Detect which cell encompasses the target text, then output its (x, y) center coordinate. 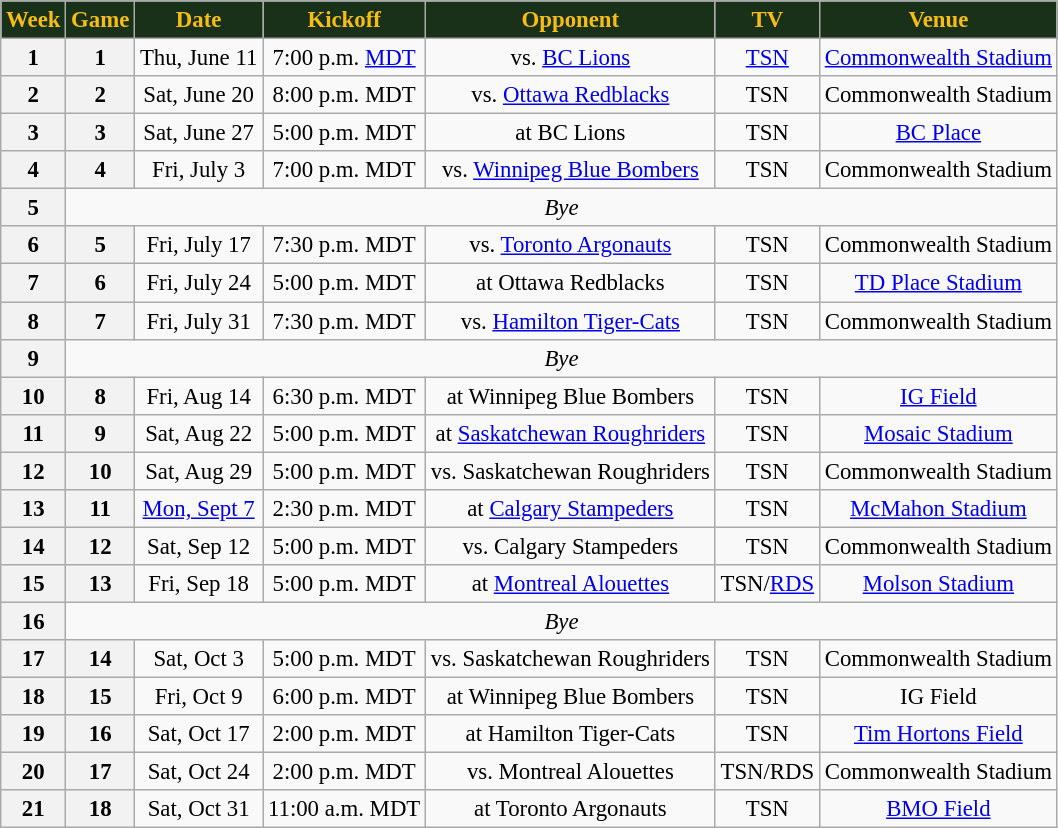
at BC Lions (571, 133)
Mon, Sept 7 (199, 509)
at Calgary Stampeders (571, 509)
Molson Stadium (938, 584)
Tim Hortons Field (938, 734)
at Ottawa Redblacks (571, 283)
BC Place (938, 133)
Week (34, 20)
Sat, Oct 17 (199, 734)
Sat, Oct 31 (199, 809)
vs. Winnipeg Blue Bombers (571, 170)
at Hamilton Tiger-Cats (571, 734)
Fri, July 17 (199, 245)
6:00 p.m. MDT (344, 697)
6:30 p.m. MDT (344, 396)
Date (199, 20)
TV (767, 20)
vs. BC Lions (571, 58)
Opponent (571, 20)
Venue (938, 20)
Sat, Aug 29 (199, 471)
at Saskatchewan Roughriders (571, 433)
vs. Hamilton Tiger-Cats (571, 321)
Mosaic Stadium (938, 433)
Sat, Oct 3 (199, 659)
2:30 p.m. MDT (344, 509)
Fri, Sep 18 (199, 584)
11:00 a.m. MDT (344, 809)
21 (34, 809)
Sat, June 20 (199, 95)
Kickoff (344, 20)
8:00 p.m. MDT (344, 95)
vs. Toronto Argonauts (571, 245)
Thu, June 11 (199, 58)
20 (34, 772)
19 (34, 734)
at Toronto Argonauts (571, 809)
Sat, Sep 12 (199, 546)
at Montreal Alouettes (571, 584)
McMahon Stadium (938, 509)
Game (100, 20)
Fri, July 31 (199, 321)
Sat, Oct 24 (199, 772)
Fri, July 24 (199, 283)
vs. Ottawa Redblacks (571, 95)
vs. Calgary Stampeders (571, 546)
Fri, July 3 (199, 170)
vs. Montreal Alouettes (571, 772)
Fri, Aug 14 (199, 396)
Sat, June 27 (199, 133)
BMO Field (938, 809)
Sat, Aug 22 (199, 433)
TD Place Stadium (938, 283)
Fri, Oct 9 (199, 697)
